Identify which cell holds the provided text, then report its [x, y] central coordinate. 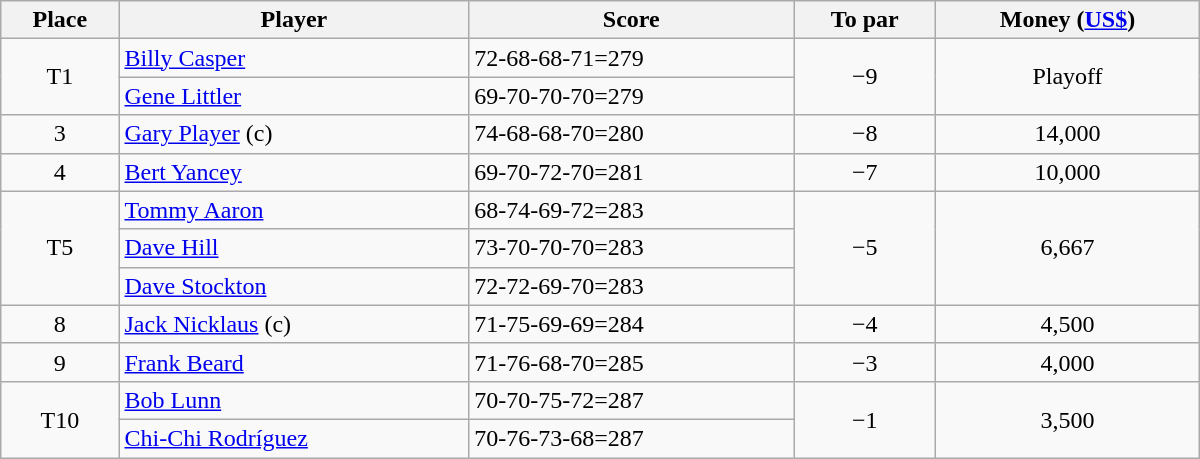
69-70-72-70=281 [632, 172]
Dave Hill [294, 248]
Place [60, 20]
3 [60, 134]
9 [60, 362]
4 [60, 172]
Gary Player (c) [294, 134]
8 [60, 324]
Jack Nicklaus (c) [294, 324]
4,500 [1068, 324]
Bob Lunn [294, 400]
T10 [60, 419]
10,000 [1068, 172]
70-76-73-68=287 [632, 438]
68-74-69-72=283 [632, 210]
71-76-68-70=285 [632, 362]
−3 [865, 362]
4,000 [1068, 362]
Tommy Aaron [294, 210]
72-72-69-70=283 [632, 286]
69-70-70-70=279 [632, 96]
Bert Yancey [294, 172]
6,667 [1068, 248]
Dave Stockton [294, 286]
74-68-68-70=280 [632, 134]
72-68-68-71=279 [632, 58]
−8 [865, 134]
Money (US$) [1068, 20]
T1 [60, 77]
−4 [865, 324]
Billy Casper [294, 58]
T5 [60, 248]
−9 [865, 77]
Playoff [1068, 77]
Score [632, 20]
14,000 [1068, 134]
−7 [865, 172]
73-70-70-70=283 [632, 248]
−1 [865, 419]
71-75-69-69=284 [632, 324]
70-70-75-72=287 [632, 400]
Frank Beard [294, 362]
3,500 [1068, 419]
−5 [865, 248]
Gene Littler [294, 96]
To par [865, 20]
Player [294, 20]
Chi-Chi Rodríguez [294, 438]
